Determine the (x, y) coordinate at the center of the cell enclosing the given text.  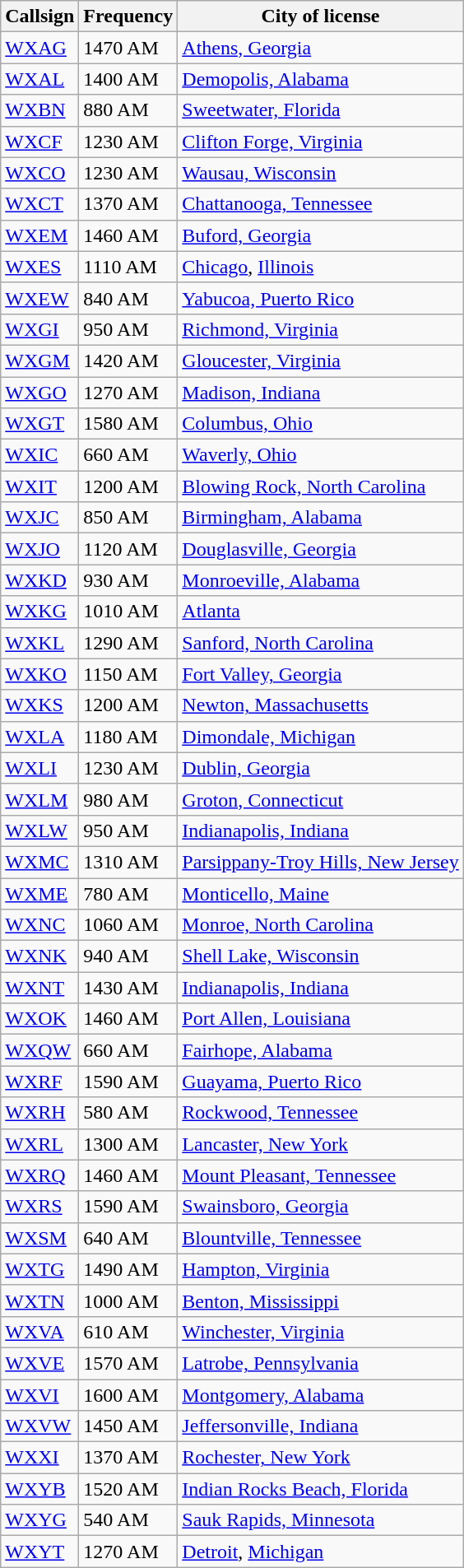
Chattanooga, Tennessee (321, 204)
Jeffersonville, Indiana (321, 1426)
1290 AM (128, 643)
WXXI (39, 1458)
WXQW (39, 1050)
Indian Rocks Beach, Florida (321, 1489)
Rockwood, Tennessee (321, 1113)
840 AM (128, 298)
880 AM (128, 110)
Guayama, Puerto Rico (321, 1082)
WXKO (39, 674)
WXCT (39, 204)
930 AM (128, 580)
Dimondale, Michigan (321, 737)
Dublin, Georgia (321, 768)
Swainsboro, Georgia (321, 1207)
1520 AM (128, 1489)
WXAL (39, 79)
980 AM (128, 799)
WXIT (39, 486)
WXRL (39, 1144)
Sanford, North Carolina (321, 643)
Winchester, Virginia (321, 1332)
WXJC (39, 518)
WXNK (39, 956)
WXOK (39, 1019)
WXNC (39, 925)
780 AM (128, 893)
Douglasville, Georgia (321, 549)
1180 AM (128, 737)
1310 AM (128, 862)
1420 AM (128, 361)
610 AM (128, 1332)
WXLW (39, 831)
WXIC (39, 455)
Monroe, North Carolina (321, 925)
WXNT (39, 988)
WXVW (39, 1426)
Mount Pleasant, Tennessee (321, 1175)
WXJO (39, 549)
WXLM (39, 799)
Sauk Rapids, Minnesota (321, 1520)
WXRF (39, 1082)
WXTN (39, 1300)
1580 AM (128, 424)
WXVA (39, 1332)
WXTG (39, 1269)
WXGT (39, 424)
1120 AM (128, 549)
Lancaster, New York (321, 1144)
Demopolis, Alabama (321, 79)
WXGO (39, 393)
Blountville, Tennessee (321, 1238)
WXYG (39, 1520)
Sweetwater, Florida (321, 110)
WXRS (39, 1207)
Montgomery, Alabama (321, 1395)
WXEW (39, 298)
WXMC (39, 862)
Fort Valley, Georgia (321, 674)
1060 AM (128, 925)
1000 AM (128, 1300)
Callsign (39, 16)
WXCF (39, 142)
WXVI (39, 1395)
Rochester, New York (321, 1458)
WXGM (39, 361)
Fairhope, Alabama (321, 1050)
WXES (39, 267)
Frequency (128, 16)
Groton, Connecticut (321, 799)
Parsippany-Troy Hills, New Jersey (321, 862)
1470 AM (128, 48)
Richmond, Virginia (321, 329)
Latrobe, Pennsylvania (321, 1363)
Clifton Forge, Virginia (321, 142)
WXRQ (39, 1175)
Gloucester, Virginia (321, 361)
Monroeville, Alabama (321, 580)
WXYB (39, 1489)
WXLA (39, 737)
Detroit, Michigan (321, 1552)
City of license (321, 16)
940 AM (128, 956)
Port Allen, Louisiana (321, 1019)
1600 AM (128, 1395)
WXYT (39, 1552)
WXCO (39, 173)
1150 AM (128, 674)
Hampton, Virginia (321, 1269)
1430 AM (128, 988)
WXKL (39, 643)
WXVE (39, 1363)
1010 AM (128, 612)
Benton, Mississippi (321, 1300)
Waverly, Ohio (321, 455)
WXLI (39, 768)
Columbus, Ohio (321, 424)
Blowing Rock, North Carolina (321, 486)
Madison, Indiana (321, 393)
850 AM (128, 518)
Yabucoa, Puerto Rico (321, 298)
1490 AM (128, 1269)
WXRH (39, 1113)
1450 AM (128, 1426)
WXGI (39, 329)
Athens, Georgia (321, 48)
WXKD (39, 580)
1300 AM (128, 1144)
1400 AM (128, 79)
WXME (39, 893)
Newton, Massachusetts (321, 705)
Wausau, Wisconsin (321, 173)
WXEM (39, 235)
Buford, Georgia (321, 235)
WXSM (39, 1238)
WXKG (39, 612)
540 AM (128, 1520)
580 AM (128, 1113)
Birmingham, Alabama (321, 518)
640 AM (128, 1238)
WXKS (39, 705)
1110 AM (128, 267)
WXBN (39, 110)
Atlanta (321, 612)
Shell Lake, Wisconsin (321, 956)
Monticello, Maine (321, 893)
1570 AM (128, 1363)
Chicago, Illinois (321, 267)
WXAG (39, 48)
